Scan for the cell matching the given text and deliver its [x, y] coordinate at center. 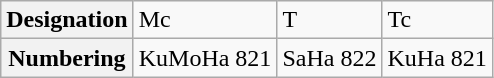
KuMoHa 821 [205, 58]
Tc [437, 20]
KuHa 821 [437, 58]
Designation [67, 20]
SaHa 822 [330, 58]
T [330, 20]
Mc [205, 20]
Numbering [67, 58]
